Return the (x, y) coordinate for the center point of the cell that contains the specified text.  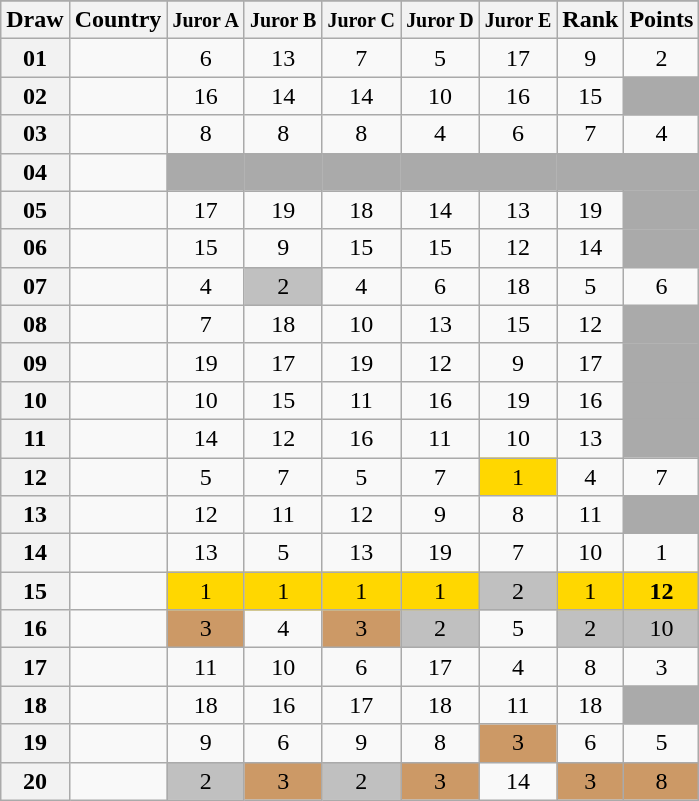
Draw (35, 20)
Points (662, 20)
Country (118, 20)
03 (35, 134)
Rank (590, 20)
09 (35, 362)
04 (35, 172)
08 (35, 324)
01 (35, 58)
06 (35, 248)
Juror A (206, 20)
Juror B (283, 20)
20 (35, 781)
Juror D (440, 20)
02 (35, 96)
07 (35, 286)
Juror E (518, 20)
Juror C (362, 20)
05 (35, 210)
